Search for the cell housing the specified text and yield its (x, y) center coordinate. 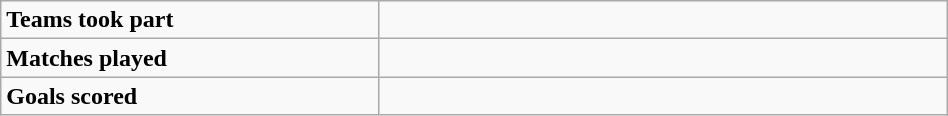
Goals scored (190, 96)
Matches played (190, 58)
Teams took part (190, 20)
